For the text-containing cell, return its midpoint in [X, Y] coordinate format. 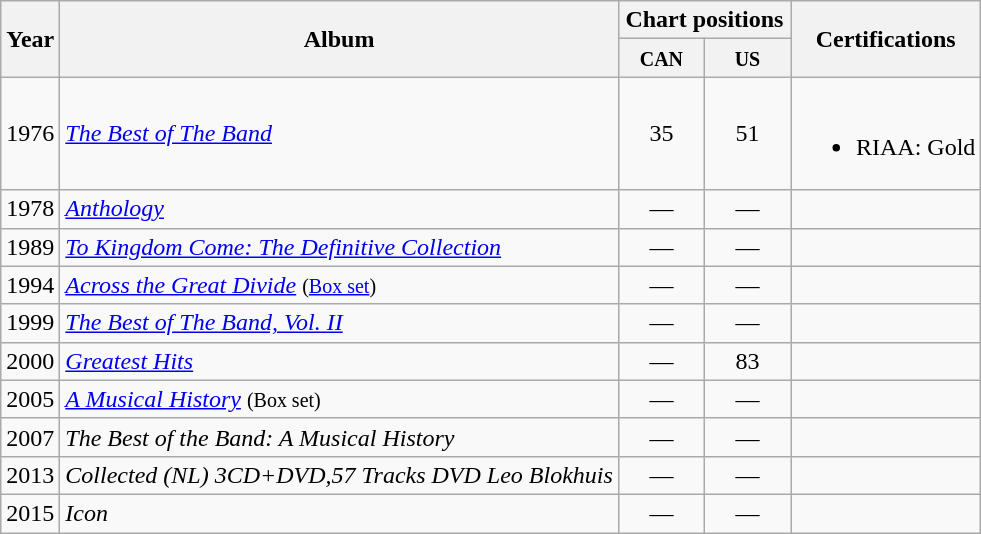
Collected (NL) 3CD+DVD,57 Tracks DVD Leo Blokhuis [340, 475]
1989 [30, 247]
The Best of the Band: A Musical History [340, 437]
1999 [30, 323]
Anthology [340, 209]
Certifications [885, 39]
Across the Great Divide (Box set) [340, 285]
A Musical History (Box set) [340, 399]
83 [747, 361]
To Kingdom Come: The Definitive Collection [340, 247]
2013 [30, 475]
The Best of The Band, Vol. II [340, 323]
1978 [30, 209]
RIAA: Gold [885, 134]
The Best of The Band [340, 134]
2005 [30, 399]
2015 [30, 513]
2007 [30, 437]
Chart positions [704, 20]
51 [747, 134]
CAN [661, 58]
1994 [30, 285]
Icon [340, 513]
Greatest Hits [340, 361]
1976 [30, 134]
Album [340, 39]
US [747, 58]
35 [661, 134]
Year [30, 39]
2000 [30, 361]
